Find where the given text appears and provide that cell's center as [x, y] coordinate. 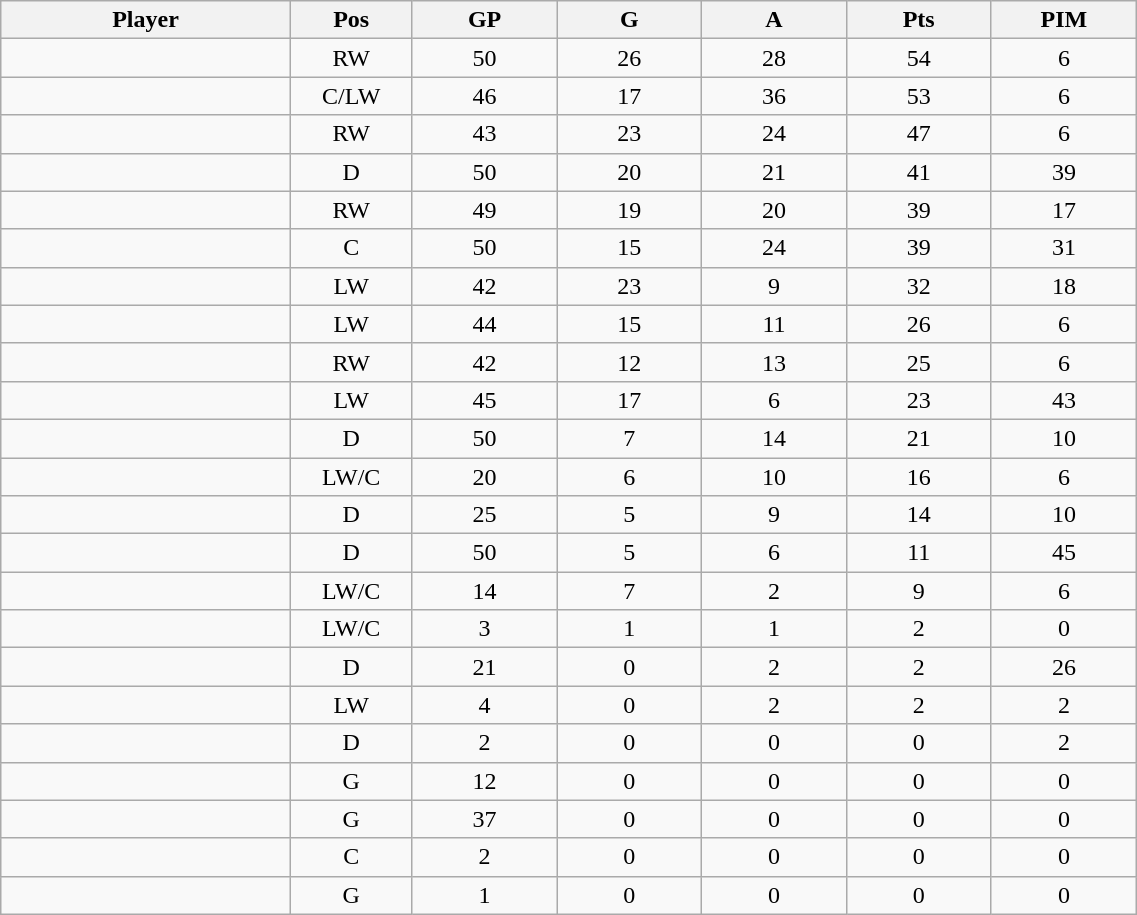
53 [918, 96]
47 [918, 134]
Pos [351, 20]
13 [774, 362]
44 [484, 324]
3 [484, 629]
4 [484, 705]
28 [774, 58]
54 [918, 58]
Player [146, 20]
PIM [1064, 20]
16 [918, 477]
19 [630, 210]
GP [484, 20]
31 [1064, 248]
41 [918, 172]
46 [484, 96]
A [774, 20]
49 [484, 210]
18 [1064, 286]
36 [774, 96]
C/LW [351, 96]
37 [484, 819]
32 [918, 286]
Pts [918, 20]
